Identify which cell holds the provided text, then report its (X, Y) central coordinate. 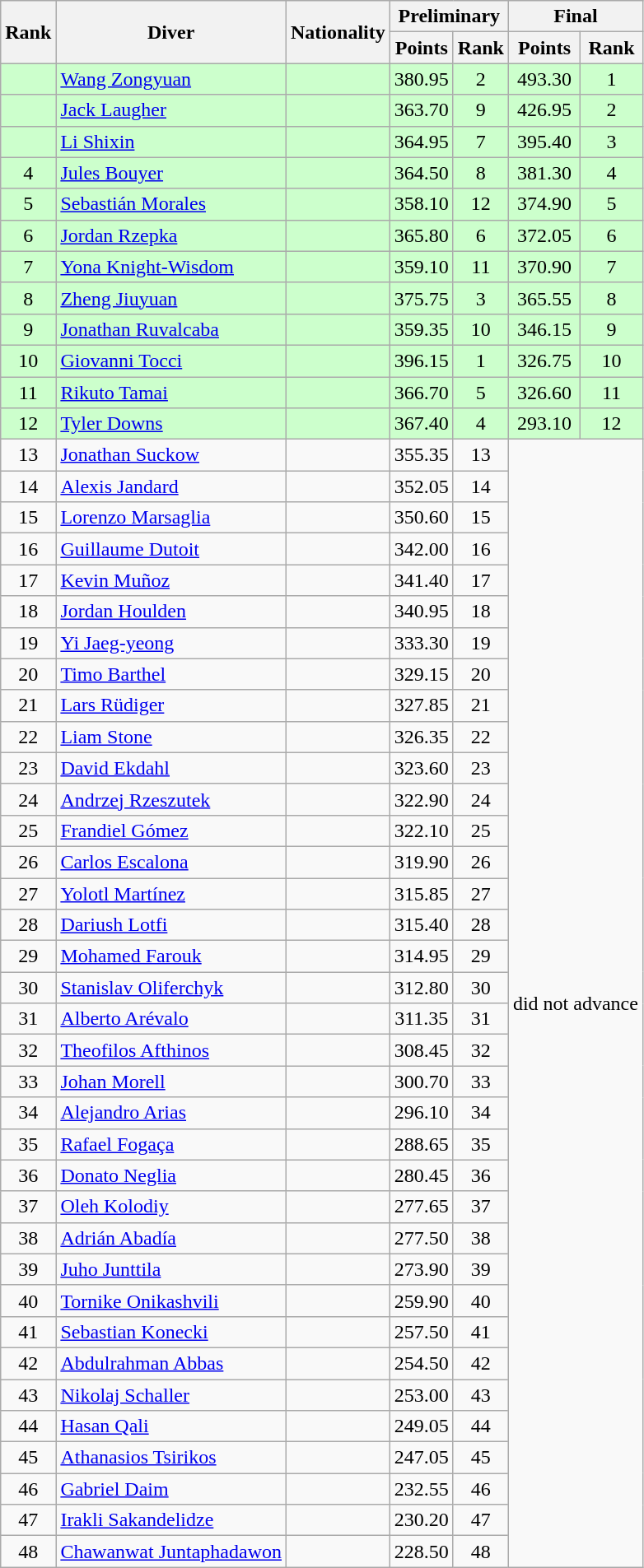
350.60 (422, 518)
Jack Laugher (171, 110)
Final (575, 16)
Sebastián Morales (171, 204)
Yona Knight-Wisdom (171, 267)
Alexis Jandard (171, 486)
Hasan Qali (171, 1426)
Tyler Downs (171, 424)
Liam Stone (171, 737)
Guillaume Dutoit (171, 549)
355.35 (422, 455)
342.00 (422, 549)
323.60 (422, 768)
Timo Barthel (171, 674)
312.80 (422, 988)
280.45 (422, 1175)
Yolotl Martínez (171, 893)
Andrzej Rzeszutek (171, 799)
273.90 (422, 1269)
293.10 (544, 424)
Zheng Jiuyuan (171, 298)
Jonathan Suckow (171, 455)
Stanislav Oliferchyk (171, 988)
Irakli Sakandelidze (171, 1520)
Gabriel Daim (171, 1489)
Alejandro Arias (171, 1113)
426.95 (544, 110)
Li Shixin (171, 142)
Lorenzo Marsaglia (171, 518)
366.70 (422, 393)
253.00 (422, 1395)
Mohamed Farouk (171, 956)
329.15 (422, 674)
Rafael Fogaça (171, 1144)
Lars Rüdiger (171, 705)
326.35 (422, 737)
277.50 (422, 1238)
375.75 (422, 298)
Athanasios Tsirikos (171, 1458)
257.50 (422, 1332)
327.85 (422, 705)
493.30 (544, 79)
364.95 (422, 142)
326.75 (544, 361)
380.95 (422, 79)
365.55 (544, 298)
372.05 (544, 235)
364.50 (422, 173)
Frandiel Gómez (171, 831)
340.95 (422, 612)
Chawanwat Juntaphadawon (171, 1552)
374.90 (544, 204)
314.95 (422, 956)
Alberto Arévalo (171, 1019)
322.90 (422, 799)
230.20 (422, 1520)
Jordan Houlden (171, 612)
363.70 (422, 110)
326.60 (544, 393)
Abdulrahman Abbas (171, 1363)
Donato Neglia (171, 1175)
288.65 (422, 1144)
396.15 (422, 361)
Jonathan Ruvalcaba (171, 329)
did not advance (575, 1003)
Wang Zongyuan (171, 79)
358.10 (422, 204)
315.40 (422, 925)
Kevin Muñoz (171, 580)
296.10 (422, 1113)
249.05 (422, 1426)
367.40 (422, 424)
359.35 (422, 329)
370.90 (544, 267)
308.45 (422, 1050)
315.85 (422, 893)
Dariush Lotfi (171, 925)
232.55 (422, 1489)
381.30 (544, 173)
300.70 (422, 1082)
333.30 (422, 643)
Giovanni Tocci (171, 361)
Yi Jaeg-yeong (171, 643)
259.90 (422, 1300)
Carlos Escalona (171, 862)
319.90 (422, 862)
Johan Morell (171, 1082)
352.05 (422, 486)
Nikolaj Schaller (171, 1395)
Diver (171, 32)
Nationality (338, 32)
341.40 (422, 580)
Rikuto Tamai (171, 393)
Jules Bouyer (171, 173)
Oleh Kolodiy (171, 1207)
359.10 (422, 267)
346.15 (544, 329)
Theofilos Afthinos (171, 1050)
277.65 (422, 1207)
Juho Junttila (171, 1269)
David Ekdahl (171, 768)
Sebastian Konecki (171, 1332)
322.10 (422, 831)
311.35 (422, 1019)
365.80 (422, 235)
Preliminary (449, 16)
Adrián Abadía (171, 1238)
254.50 (422, 1363)
228.50 (422, 1552)
395.40 (544, 142)
Jordan Rzepka (171, 235)
Tornike Onikashvili (171, 1300)
247.05 (422, 1458)
